Provide the (X, Y) coordinate of the cell's center where the given text is located.  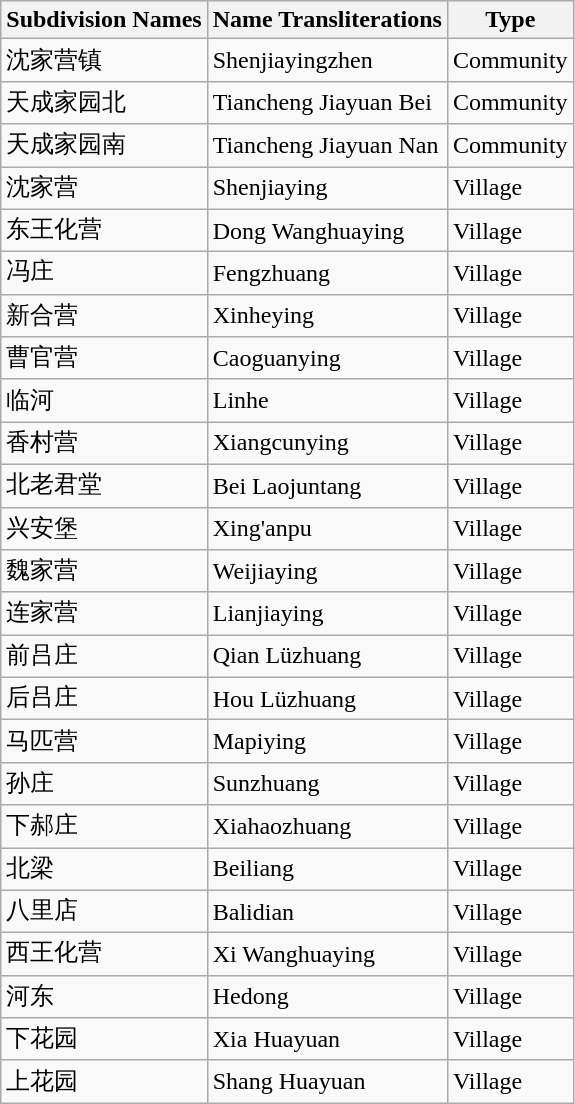
天成家园北 (104, 102)
Name Transliterations (327, 20)
Shenjiayingzhen (327, 60)
Lianjiaying (327, 614)
Mapiying (327, 742)
Xing'anpu (327, 528)
下郝庄 (104, 826)
Shang Huayuan (327, 1082)
Shenjiaying (327, 188)
天成家园南 (104, 146)
冯庄 (104, 274)
Balidian (327, 912)
Tiancheng Jiayuan Bei (327, 102)
兴安堡 (104, 528)
河东 (104, 996)
马匹营 (104, 742)
后吕庄 (104, 698)
北梁 (104, 870)
Bei Laojuntang (327, 486)
Sunzhuang (327, 784)
连家营 (104, 614)
Xia Huayuan (327, 1040)
Subdivision Names (104, 20)
Dong Wanghuaying (327, 230)
Weijiaying (327, 572)
东王化营 (104, 230)
魏家营 (104, 572)
香村营 (104, 444)
沈家营镇 (104, 60)
下花园 (104, 1040)
上花园 (104, 1082)
Beiliang (327, 870)
西王化营 (104, 954)
临河 (104, 400)
Type (510, 20)
Xiahaozhuang (327, 826)
Linhe (327, 400)
Fengzhuang (327, 274)
Xinheying (327, 316)
新合营 (104, 316)
Caoguanying (327, 358)
Xiangcunying (327, 444)
Xi Wanghuaying (327, 954)
Hou Lüzhuang (327, 698)
孙庄 (104, 784)
Tiancheng Jiayuan Nan (327, 146)
北老君堂 (104, 486)
沈家营 (104, 188)
Hedong (327, 996)
Qian Lüzhuang (327, 656)
曹官营 (104, 358)
前吕庄 (104, 656)
八里店 (104, 912)
